Scan for the cell matching the given text and deliver its (x, y) coordinate at center. 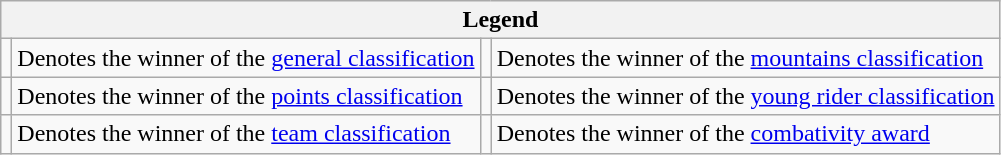
Denotes the winner of the mountains classification (746, 58)
Legend (500, 20)
Denotes the winner of the team classification (246, 134)
Denotes the winner of the young rider classification (746, 96)
Denotes the winner of the combativity award (746, 134)
Denotes the winner of the general classification (246, 58)
Denotes the winner of the points classification (246, 96)
